Locate the cell with the specified text and output its [X, Y] center coordinate. 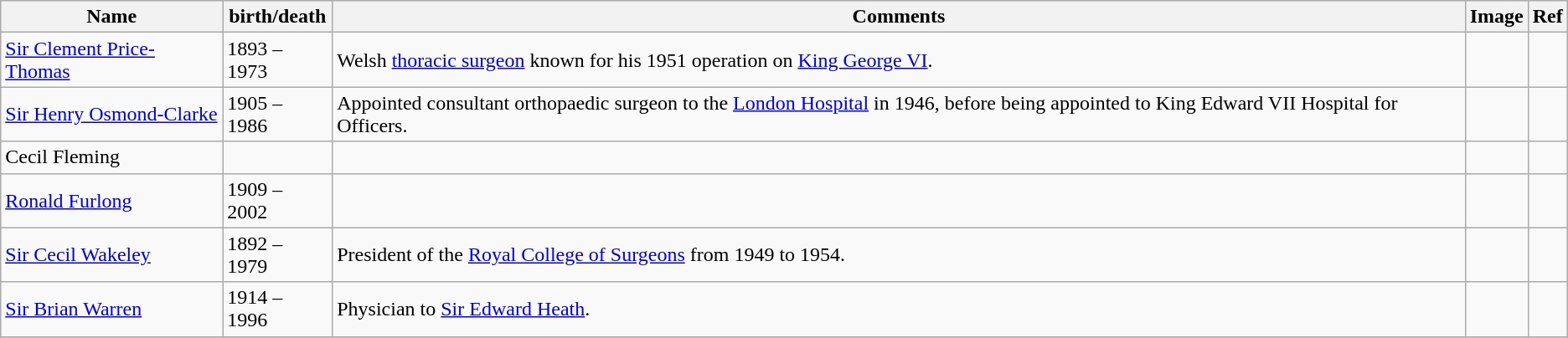
1892 – 1979 [278, 254]
birth/death [278, 17]
Name [112, 17]
Sir Cecil Wakeley [112, 254]
1909 – 2002 [278, 201]
Cecil Fleming [112, 157]
Comments [899, 17]
Physician to Sir Edward Heath. [899, 310]
1914 – 1996 [278, 310]
Sir Brian Warren [112, 310]
1893 – 1973 [278, 60]
Ref [1548, 17]
Sir Henry Osmond-Clarke [112, 114]
Ronald Furlong [112, 201]
Appointed consultant orthopaedic surgeon to the London Hospital in 1946, before being appointed to King Edward VII Hospital for Officers. [899, 114]
President of the Royal College of Surgeons from 1949 to 1954. [899, 254]
1905 – 1986 [278, 114]
Sir Clement Price-Thomas [112, 60]
Image [1496, 17]
Welsh thoracic surgeon known for his 1951 operation on King George VI. [899, 60]
